From the cell containing the given text, extract its center point as (x, y) coordinate. 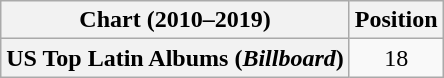
Position (396, 20)
Chart (2010–2019) (176, 20)
US Top Latin Albums (Billboard) (176, 58)
18 (396, 58)
